Return (X, Y) of the center of cell containing provided text 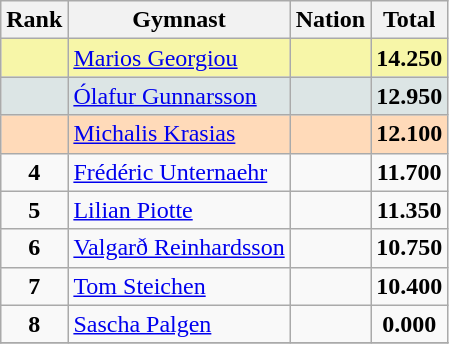
Tom Steichen (179, 286)
Michalis Krasias (179, 134)
Frédéric Unternaehr (179, 172)
10.400 (410, 286)
Lilian Piotte (179, 210)
Ólafur Gunnarsson (179, 96)
0.000 (410, 324)
10.750 (410, 248)
7 (34, 286)
11.700 (410, 172)
12.100 (410, 134)
Sascha Palgen (179, 324)
5 (34, 210)
Gymnast (179, 20)
Nation (330, 20)
11.350 (410, 210)
Valgarð Reinhardsson (179, 248)
12.950 (410, 96)
4 (34, 172)
8 (34, 324)
Total (410, 20)
Rank (34, 20)
14.250 (410, 58)
Marios Georgiou (179, 58)
6 (34, 248)
